Provide the [X, Y] coordinate of the cell's center where the given text is located.  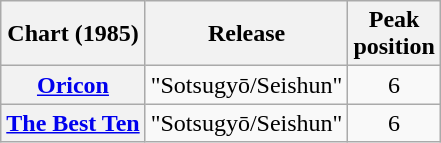
Chart (1985) [73, 34]
Peakposition [394, 34]
The Best Ten [73, 123]
Oricon [73, 85]
Release [246, 34]
